Extract the (x, y) coordinate from the center of the cell holding the provided text.  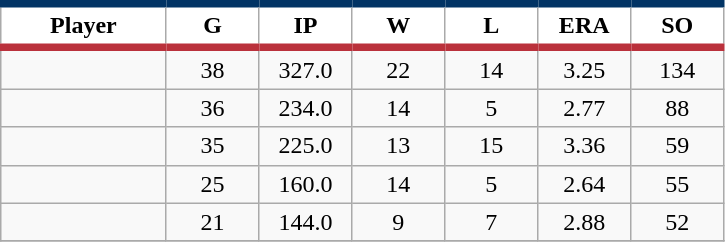
G (212, 26)
3.36 (584, 146)
59 (678, 146)
L (492, 26)
W (398, 26)
9 (398, 222)
234.0 (306, 108)
88 (678, 108)
144.0 (306, 222)
22 (398, 68)
IP (306, 26)
21 (212, 222)
55 (678, 184)
225.0 (306, 146)
327.0 (306, 68)
36 (212, 108)
160.0 (306, 184)
2.88 (584, 222)
2.64 (584, 184)
134 (678, 68)
SO (678, 26)
35 (212, 146)
25 (212, 184)
38 (212, 68)
15 (492, 146)
2.77 (584, 108)
52 (678, 222)
13 (398, 146)
Player (84, 26)
3.25 (584, 68)
7 (492, 222)
ERA (584, 26)
